Provide the [X, Y] coordinate of the cell's center where the given text is located.  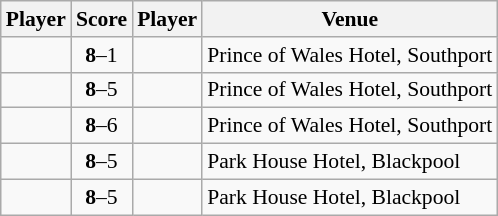
Score [102, 19]
8–6 [102, 126]
8–1 [102, 55]
Venue [350, 19]
